Extract the [X, Y] coordinate from the center of the cell holding the provided text.  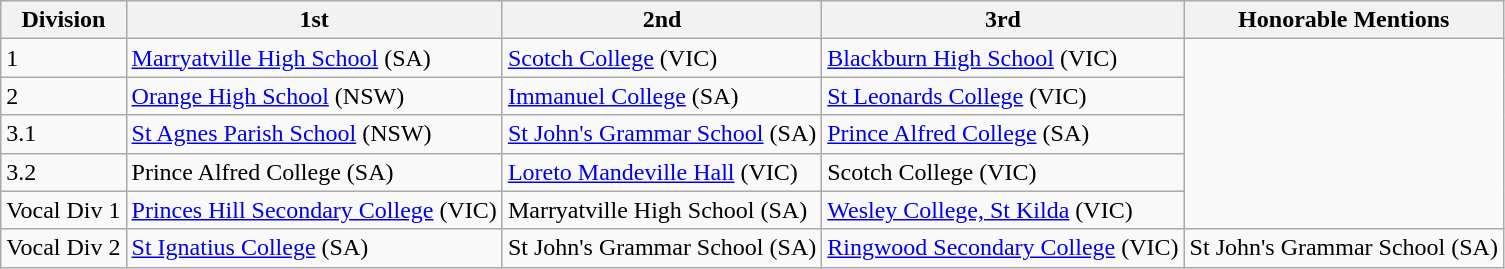
1st [314, 20]
St Leonards College (VIC) [1003, 96]
3.1 [64, 134]
Vocal Div 2 [64, 248]
Immanuel College (SA) [662, 96]
2 [64, 96]
1 [64, 58]
Blackburn High School (VIC) [1003, 58]
Vocal Div 1 [64, 210]
Ringwood Secondary College (VIC) [1003, 248]
Orange High School (NSW) [314, 96]
3.2 [64, 172]
Division [64, 20]
2nd [662, 20]
Loreto Mandeville Hall (VIC) [662, 172]
3rd [1003, 20]
St Agnes Parish School (NSW) [314, 134]
Princes Hill Secondary College (VIC) [314, 210]
Honorable Mentions [1344, 20]
St Ignatius College (SA) [314, 248]
Wesley College, St Kilda (VIC) [1003, 210]
